Return [X, Y] of the center of cell containing provided text 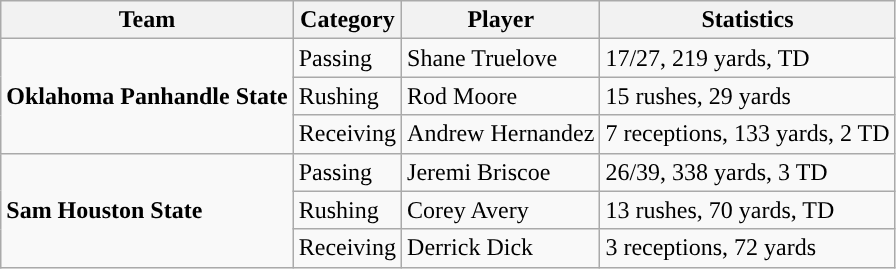
13 rushes, 70 yards, TD [748, 210]
Sam Houston State [147, 210]
Oklahoma Panhandle State [147, 96]
Shane Truelove [501, 58]
Rod Moore [501, 96]
3 receptions, 72 yards [748, 248]
Derrick Dick [501, 248]
Player [501, 20]
7 receptions, 133 yards, 2 TD [748, 134]
Category [347, 20]
Andrew Hernandez [501, 134]
Team [147, 20]
26/39, 338 yards, 3 TD [748, 172]
Statistics [748, 20]
Jeremi Briscoe [501, 172]
17/27, 219 yards, TD [748, 58]
15 rushes, 29 yards [748, 96]
Corey Avery [501, 210]
